From the cell containing the given text, extract its center point as (X, Y) coordinate. 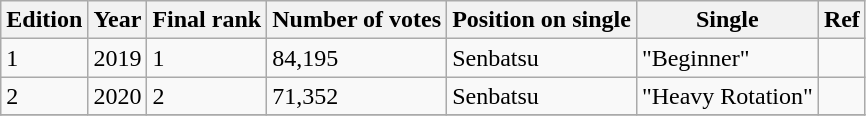
Year (118, 20)
Number of votes (357, 20)
2020 (118, 96)
Edition (44, 20)
2019 (118, 58)
Ref (842, 20)
"Heavy Rotation" (727, 96)
Single (727, 20)
84,195 (357, 58)
71,352 (357, 96)
Position on single (542, 20)
Final rank (207, 20)
"Beginner" (727, 58)
